Extract the [X, Y] coordinate from the center of the cell holding the provided text.  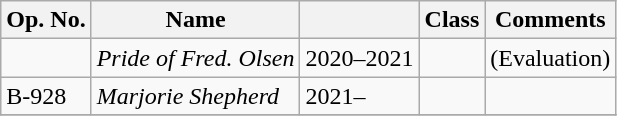
2020–2021 [360, 58]
Comments [550, 20]
2021– [360, 96]
(Evaluation) [550, 58]
Marjorie Shepherd [196, 96]
Pride of Fred. Olsen [196, 58]
B-928 [46, 96]
Op. No. [46, 20]
Name [196, 20]
Class [452, 20]
